Find where the given text appears and provide that cell's center as [x, y] coordinate. 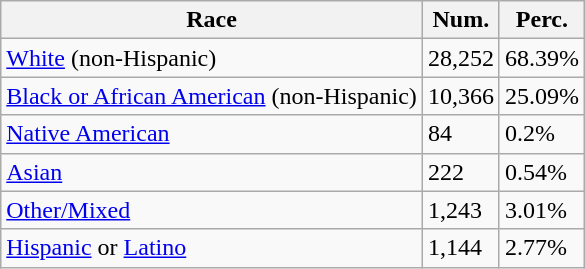
84 [460, 134]
Asian [212, 172]
White (non-Hispanic) [212, 58]
2.77% [542, 248]
Perc. [542, 20]
1,243 [460, 210]
28,252 [460, 58]
Num. [460, 20]
Hispanic or Latino [212, 248]
3.01% [542, 210]
25.09% [542, 96]
Native American [212, 134]
222 [460, 172]
Race [212, 20]
Other/Mixed [212, 210]
1,144 [460, 248]
68.39% [542, 58]
Black or African American (non-Hispanic) [212, 96]
0.54% [542, 172]
0.2% [542, 134]
10,366 [460, 96]
